Search for the cell housing the specified text and yield its (X, Y) center coordinate. 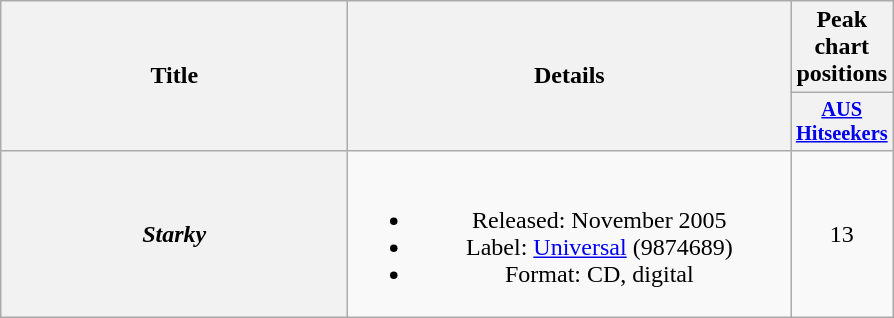
Details (570, 76)
13 (842, 234)
Peak chart positions (842, 47)
AUSHitseekers (842, 122)
Title (174, 76)
Starky (174, 234)
Released: November 2005Label: Universal (9874689)Format: CD, digital (570, 234)
